Return the [X, Y] coordinate for the center point of the cell that contains the specified text.  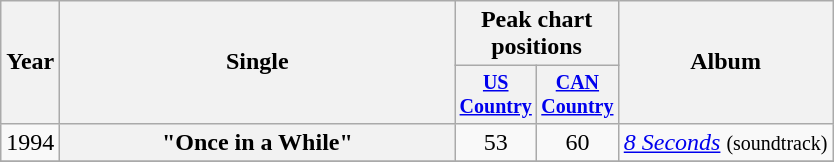
Single [258, 62]
53 [496, 142]
Peak chartpositions [536, 34]
Album [726, 62]
1994 [30, 142]
US Country [496, 94]
8 Seconds (soundtrack) [726, 142]
Year [30, 62]
CAN Country [578, 94]
"Once in a While" [258, 142]
60 [578, 142]
